Return (x, y) of the center of cell containing provided text 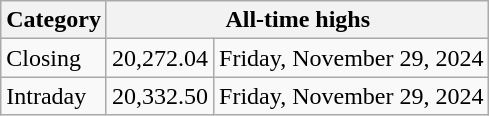
Closing (54, 58)
Category (54, 20)
20,272.04 (160, 58)
20,332.50 (160, 96)
All-time highs (298, 20)
Intraday (54, 96)
